Locate the cell with the specified text and output its (x, y) center coordinate. 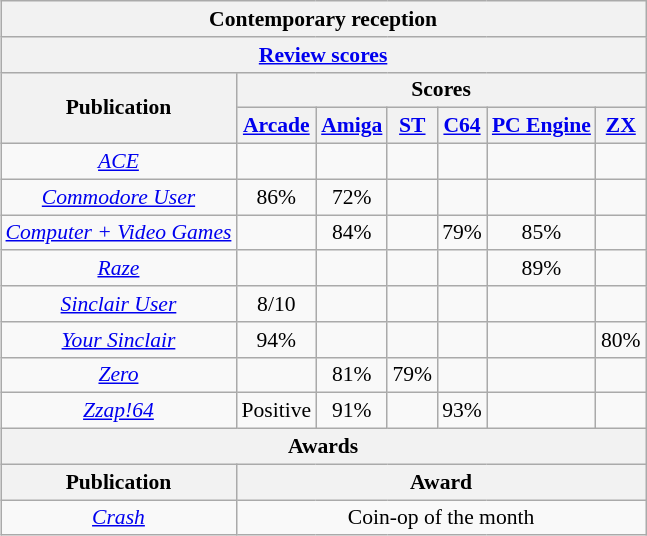
8/10 (276, 304)
Review scores (322, 54)
C64 (462, 126)
Sinclair User (118, 304)
Commodore User (118, 197)
ST (412, 126)
91% (352, 411)
72% (352, 197)
Award (440, 482)
Positive (276, 411)
Your Sinclair (118, 339)
ZX (621, 126)
Coin-op of the month (440, 518)
80% (621, 339)
93% (462, 411)
81% (352, 375)
Contemporary reception (322, 19)
84% (352, 232)
Raze (118, 268)
Arcade (276, 126)
94% (276, 339)
Zzap!64 (118, 411)
Amiga (352, 126)
Zero (118, 375)
Crash (118, 518)
Scores (440, 90)
89% (542, 268)
PC Engine (542, 126)
85% (542, 232)
Computer + Video Games (118, 232)
ACE (118, 161)
86% (276, 197)
Awards (322, 446)
